Output the (x, y) coordinate of the center of the cell containing the given text.  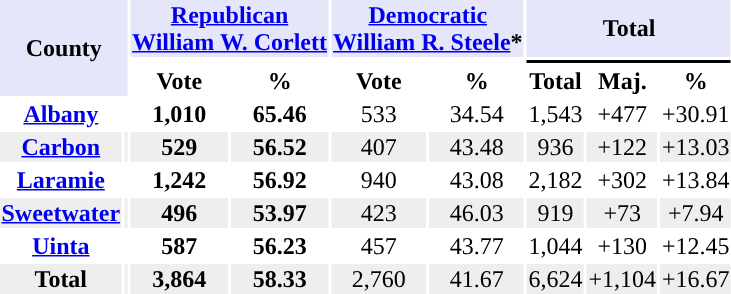
529 (180, 147)
940 (380, 180)
Uinta (61, 246)
496 (180, 213)
65.46 (280, 114)
56.52 (280, 147)
1,242 (180, 180)
RepublicanWilliam W. Corlett (230, 28)
43.77 (476, 246)
533 (380, 114)
43.08 (476, 180)
DemocraticWilliam R. Steele* (428, 28)
56.23 (280, 246)
58.33 (280, 279)
+477 (622, 114)
Laramie (61, 180)
46.03 (476, 213)
587 (180, 246)
6,624 (556, 279)
Albany (61, 114)
2,182 (556, 180)
43.48 (476, 147)
+130 (622, 246)
Maj. (622, 81)
1,010 (180, 114)
+122 (622, 147)
41.67 (476, 279)
+1,104 (622, 279)
+73 (622, 213)
53.97 (280, 213)
3,864 (180, 279)
423 (380, 213)
936 (556, 147)
Carbon (61, 147)
919 (556, 213)
1,543 (556, 114)
1,044 (556, 246)
2,760 (380, 279)
County (64, 48)
56.92 (280, 180)
407 (380, 147)
34.54 (476, 114)
457 (380, 246)
Sweetwater (61, 213)
+302 (622, 180)
